Capture the cell that displays the provided text and extract its (X, Y) central coordinate. 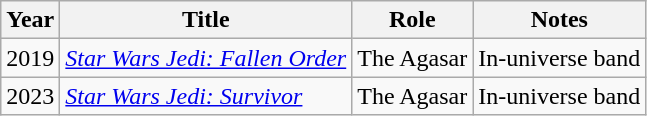
Year (30, 20)
Role (412, 20)
Star Wars Jedi: Fallen Order (206, 58)
2023 (30, 96)
2019 (30, 58)
Notes (560, 20)
Star Wars Jedi: Survivor (206, 96)
Title (206, 20)
